Search for the cell housing the specified text and yield its (x, y) center coordinate. 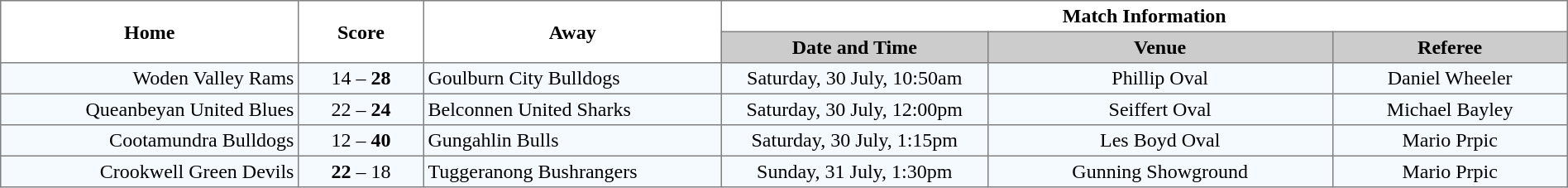
Gunning Showground (1159, 171)
Score (361, 31)
14 – 28 (361, 79)
Saturday, 30 July, 12:00pm (854, 109)
Les Boyd Oval (1159, 141)
Tuggeranong Bushrangers (572, 171)
Daniel Wheeler (1450, 79)
Cootamundra Bulldogs (150, 141)
Michael Bayley (1450, 109)
Referee (1450, 47)
Date and Time (854, 47)
Woden Valley Rams (150, 79)
Sunday, 31 July, 1:30pm (854, 171)
Phillip Oval (1159, 79)
Crookwell Green Devils (150, 171)
Seiffert Oval (1159, 109)
Venue (1159, 47)
22 – 18 (361, 171)
Belconnen United Sharks (572, 109)
22 – 24 (361, 109)
Goulburn City Bulldogs (572, 79)
12 – 40 (361, 141)
Away (572, 31)
Home (150, 31)
Gungahlin Bulls (572, 141)
Queanbeyan United Blues (150, 109)
Saturday, 30 July, 10:50am (854, 79)
Match Information (1145, 17)
Saturday, 30 July, 1:15pm (854, 141)
